From the cell containing the given text, extract its center point as [x, y] coordinate. 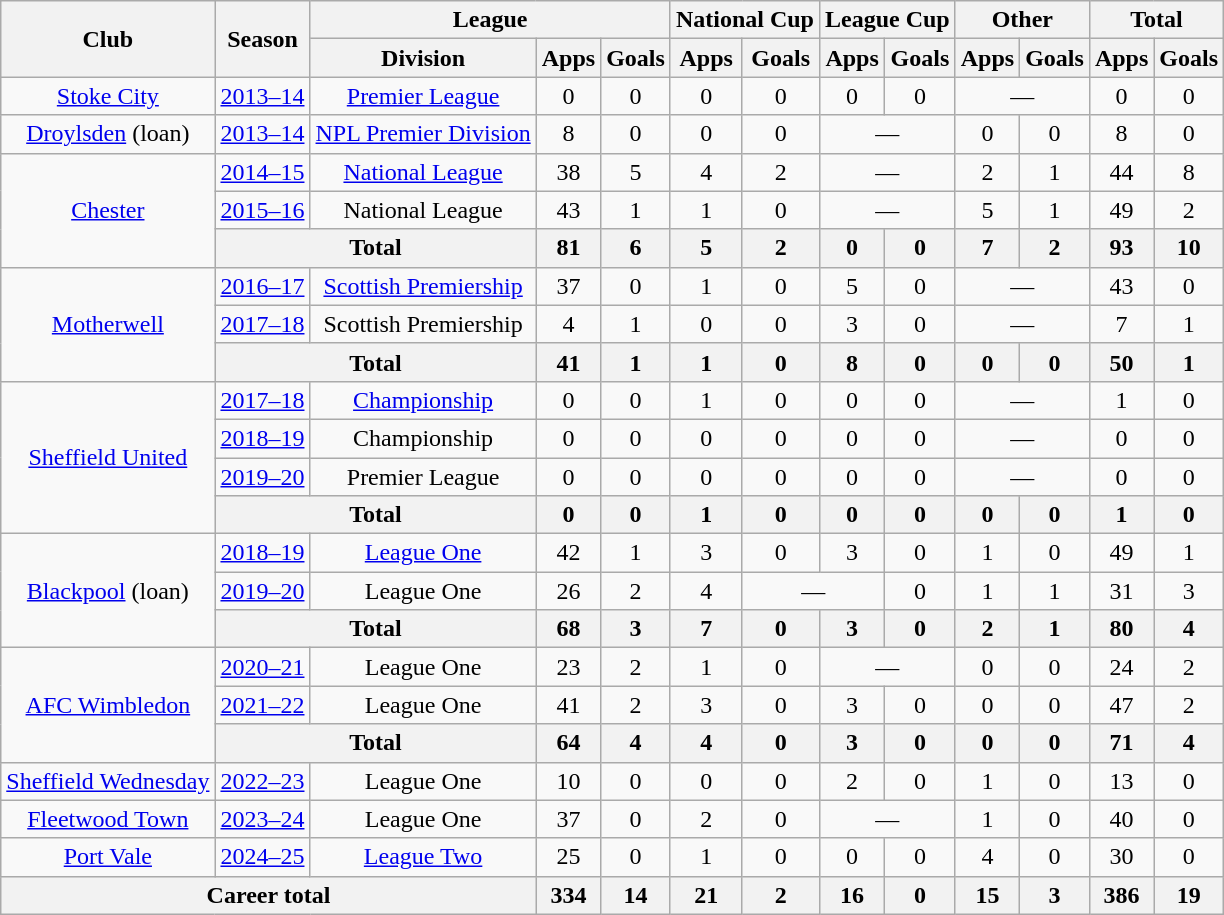
334 [568, 895]
2022–23 [262, 781]
Port Vale [108, 857]
64 [568, 743]
Motherwell [108, 324]
19 [1189, 895]
21 [706, 895]
Droylsden (loan) [108, 134]
6 [636, 248]
68 [568, 629]
50 [1121, 362]
Career total [268, 895]
Sheffield Wednesday [108, 781]
386 [1121, 895]
National Cup [744, 20]
16 [852, 895]
31 [1121, 591]
47 [1121, 705]
AFC Wimbledon [108, 705]
2014–15 [262, 172]
NPL Premier Division [423, 134]
23 [568, 667]
24 [1121, 667]
81 [568, 248]
2021–22 [262, 705]
25 [568, 857]
Season [262, 39]
2023–24 [262, 819]
2024–25 [262, 857]
38 [568, 172]
Blackpool (loan) [108, 591]
Chester [108, 210]
13 [1121, 781]
44 [1121, 172]
Other [1022, 20]
26 [568, 591]
40 [1121, 819]
14 [636, 895]
Fleetwood Town [108, 819]
71 [1121, 743]
30 [1121, 857]
15 [987, 895]
93 [1121, 248]
80 [1121, 629]
42 [568, 553]
Club [108, 39]
2015–16 [262, 210]
2020–21 [262, 667]
2016–17 [262, 286]
League Cup [887, 20]
League [490, 20]
Sheffield United [108, 457]
Division [423, 58]
League Two [423, 857]
Stoke City [108, 96]
